Pinpoint the cell where the given text exists, returning its [x, y] midpoint coordinate. 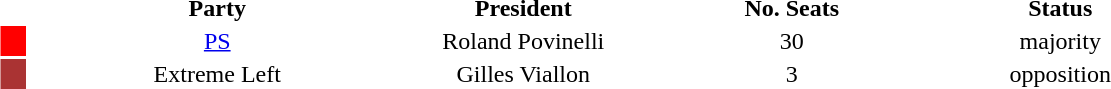
Roland Povinelli [523, 41]
30 [792, 41]
Gilles Viallon [523, 74]
PS [217, 41]
3 [792, 74]
Extreme Left [217, 74]
